Locate the cell with the specified text and output its [X, Y] center coordinate. 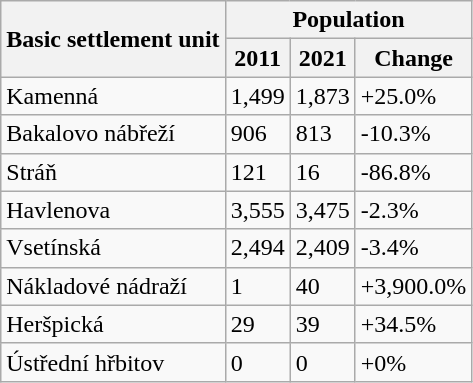
39 [322, 324]
2,494 [258, 248]
Vsetínská [113, 248]
16 [322, 172]
2021 [322, 58]
+34.5% [414, 324]
-3.4% [414, 248]
+3,900.0% [414, 286]
-2.3% [414, 210]
813 [322, 134]
29 [258, 324]
+25.0% [414, 96]
121 [258, 172]
-86.8% [414, 172]
-10.3% [414, 134]
3,475 [322, 210]
Havlenova [113, 210]
1,499 [258, 96]
Population [348, 20]
Stráň [113, 172]
1 [258, 286]
Nákladové nádraží [113, 286]
1,873 [322, 96]
3,555 [258, 210]
906 [258, 134]
2011 [258, 58]
+0% [414, 362]
Ústřední hřbitov [113, 362]
40 [322, 286]
Kamenná [113, 96]
Bakalovo nábřeží [113, 134]
Basic settlement unit [113, 39]
Change [414, 58]
Heršpická [113, 324]
2,409 [322, 248]
